Return (x, y) of the center of cell containing provided text 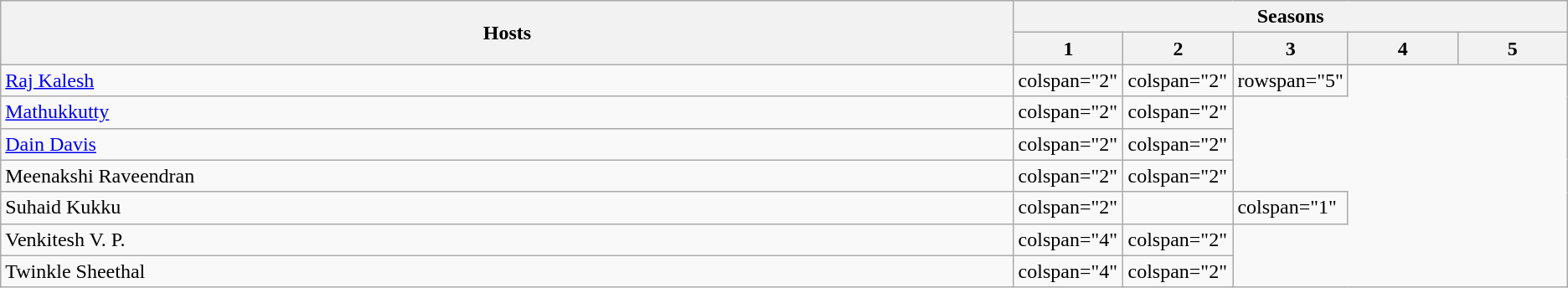
Meenakshi Raveendran (508, 176)
Raj Kalesh (508, 80)
Dain Davis (508, 144)
1 (1069, 49)
Mathukkutty (508, 112)
Suhaid Kukku (508, 208)
3 (1291, 49)
Twinkle Sheethal (508, 271)
Seasons (1290, 17)
2 (1178, 49)
Venkitesh V. P. (508, 239)
5 (1513, 49)
colspan="1" (1291, 208)
rowspan="5" (1291, 80)
Hosts (508, 33)
4 (1402, 49)
